Capture the cell that displays the provided text and extract its [X, Y] central coordinate. 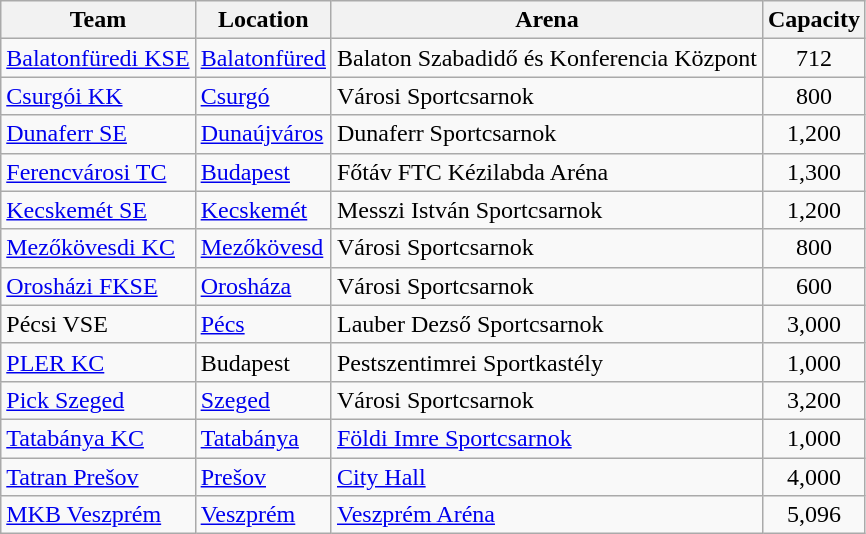
Veszprém Aréna [546, 515]
3,200 [814, 400]
Balatonfüredi KSE [98, 58]
Földi Imre Sportcsarnok [546, 438]
712 [814, 58]
4,000 [814, 477]
Location [263, 20]
Tatabánya KC [98, 438]
Arena [546, 20]
Csurgói KK [98, 96]
Szeged [263, 400]
Tatabánya [263, 438]
Prešov [263, 477]
Kecskemét SE [98, 210]
Team [98, 20]
3,000 [814, 324]
Dunaújváros [263, 134]
Főtáv FTC Kézilabda Aréna [546, 172]
Messzi István Sportcsarnok [546, 210]
Ferencvárosi TC [98, 172]
Dunaferr Sportcsarnok [546, 134]
Orosházi FKSE [98, 286]
Dunaferr SE [98, 134]
Pécs [263, 324]
Mezőkövesd [263, 248]
Csurgó [263, 96]
Lauber Dezső Sportcsarnok [546, 324]
Capacity [814, 20]
Balaton Szabadidő és Konferencia Központ [546, 58]
Tatran Prešov [98, 477]
Kecskemét [263, 210]
Veszprém [263, 515]
City Hall [546, 477]
Mezőkövesdi KC [98, 248]
5,096 [814, 515]
PLER KC [98, 362]
MKB Veszprém [98, 515]
600 [814, 286]
1,300 [814, 172]
Pestszentimrei Sportkastély [546, 362]
Orosháza [263, 286]
Pécsi VSE [98, 324]
Pick Szeged [98, 400]
Balatonfüred [263, 58]
